Capture the cell that displays the provided text and extract its (x, y) central coordinate. 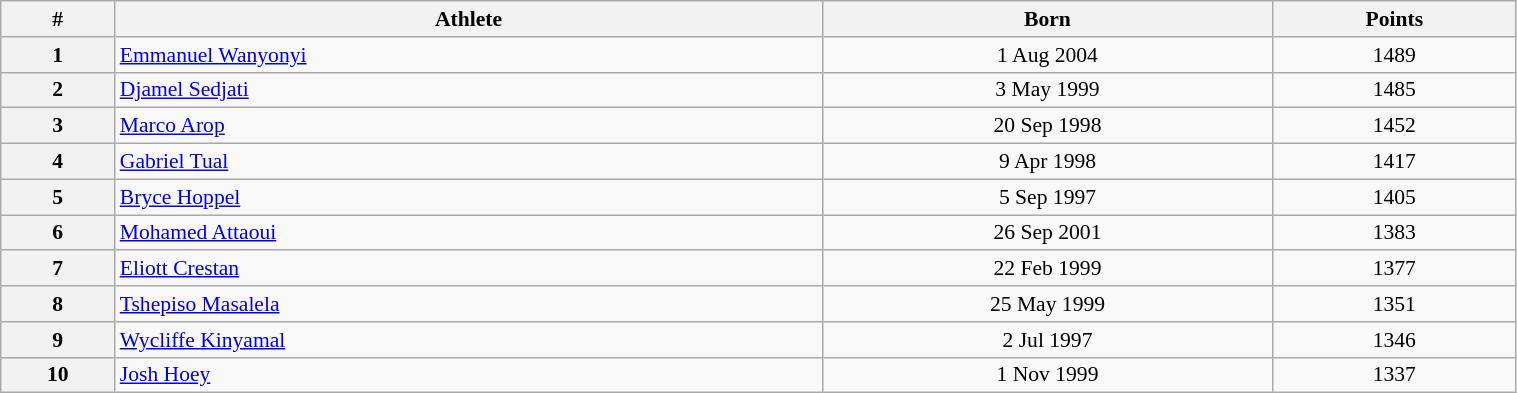
Gabriel Tual (469, 162)
26 Sep 2001 (1047, 233)
1489 (1394, 55)
Wycliffe Kinyamal (469, 340)
Emmanuel Wanyonyi (469, 55)
5 (58, 197)
1351 (1394, 304)
22 Feb 1999 (1047, 269)
Points (1394, 19)
7 (58, 269)
3 (58, 126)
1383 (1394, 233)
Marco Arop (469, 126)
Tshepiso Masalela (469, 304)
Bryce Hoppel (469, 197)
3 May 1999 (1047, 90)
1485 (1394, 90)
1377 (1394, 269)
Eliott Crestan (469, 269)
1 (58, 55)
Born (1047, 19)
# (58, 19)
1 Aug 2004 (1047, 55)
1337 (1394, 375)
25 May 1999 (1047, 304)
20 Sep 1998 (1047, 126)
9 (58, 340)
1452 (1394, 126)
1417 (1394, 162)
10 (58, 375)
Mohamed Attaoui (469, 233)
4 (58, 162)
1405 (1394, 197)
9 Apr 1998 (1047, 162)
Djamel Sedjati (469, 90)
1346 (1394, 340)
1 Nov 1999 (1047, 375)
Josh Hoey (469, 375)
6 (58, 233)
5 Sep 1997 (1047, 197)
Athlete (469, 19)
8 (58, 304)
2 Jul 1997 (1047, 340)
2 (58, 90)
